Locate the cell with the specified text and output its (X, Y) center coordinate. 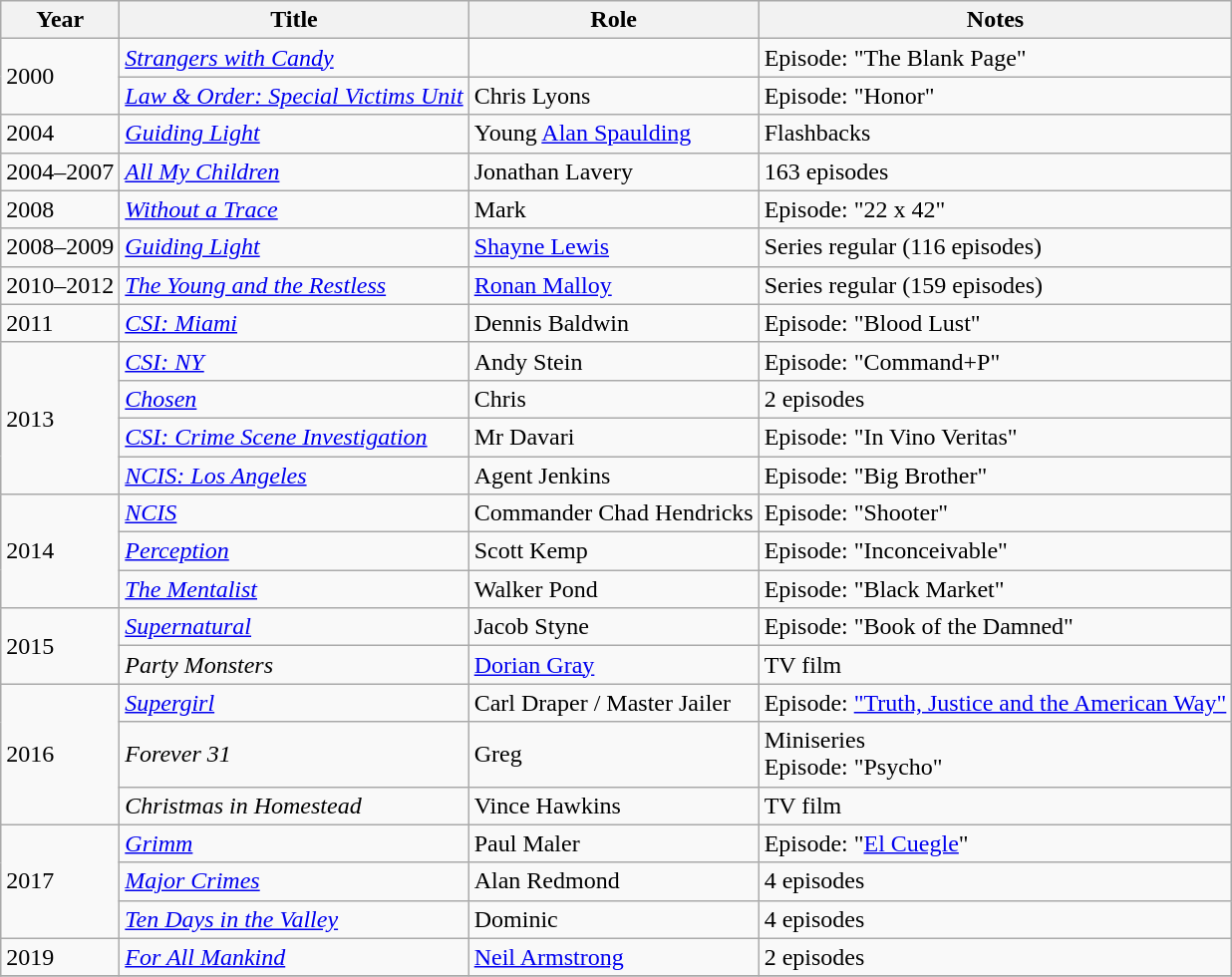
Greg (614, 754)
Dorian Gray (614, 665)
Shayne Lewis (614, 247)
Walker Pond (614, 589)
Episode: "22 x 42" (995, 209)
Episode: "Truth, Justice and the American Way" (995, 703)
Mark (614, 209)
2016 (60, 754)
NCIS (294, 513)
CSI: Crime Scene Investigation (294, 437)
Vince Hawkins (614, 806)
Alan Redmond (614, 881)
Ten Days in the Valley (294, 919)
2004–2007 (60, 171)
2019 (60, 957)
Title (294, 20)
Episode: "The Blank Page" (995, 58)
2015 (60, 646)
Strangers with Candy (294, 58)
For All Mankind (294, 957)
Supernatural (294, 627)
Law & Order: Special Victims Unit (294, 96)
2008 (60, 209)
CSI: Miami (294, 323)
Agent Jenkins (614, 476)
Perception (294, 551)
Series regular (159 episodes) (995, 285)
Scott Kemp (614, 551)
Episode: "Honor" (995, 96)
Dominic (614, 919)
Episode: "Blood Lust" (995, 323)
Mr Davari (614, 437)
Flashbacks (995, 134)
Paul Maler (614, 843)
Major Crimes (294, 881)
Grimm (294, 843)
Episode: "Big Brother" (995, 476)
Christmas in Homestead (294, 806)
2010–2012 (60, 285)
Role (614, 20)
The Young and the Restless (294, 285)
Dennis Baldwin (614, 323)
Party Monsters (294, 665)
Jacob Styne (614, 627)
CSI: NY (294, 361)
Episode: "Inconceivable" (995, 551)
Forever 31 (294, 754)
Commander Chad Hendricks (614, 513)
Chosen (294, 399)
2013 (60, 418)
2004 (60, 134)
Year (60, 20)
Chris Lyons (614, 96)
163 episodes (995, 171)
Episode: "In Vino Veritas" (995, 437)
Jonathan Lavery (614, 171)
2008–2009 (60, 247)
Chris (614, 399)
Episode: "Shooter" (995, 513)
Young Alan Spaulding (614, 134)
Without a Trace (294, 209)
Carl Draper / Master Jailer (614, 703)
Episode: "Black Market" (995, 589)
Series regular (116 episodes) (995, 247)
MiniseriesEpisode: "Psycho" (995, 754)
Episode: "El Cuegle" (995, 843)
Andy Stein (614, 361)
Neil Armstrong (614, 957)
Episode: "Book of the Damned" (995, 627)
2000 (60, 77)
Notes (995, 20)
The Mentalist (294, 589)
2017 (60, 881)
2011 (60, 323)
Episode: "Command+P" (995, 361)
Ronan Malloy (614, 285)
All My Children (294, 171)
Supergirl (294, 703)
2014 (60, 551)
NCIS: Los Angeles (294, 476)
